Search for the cell housing the specified text and yield its [X, Y] center coordinate. 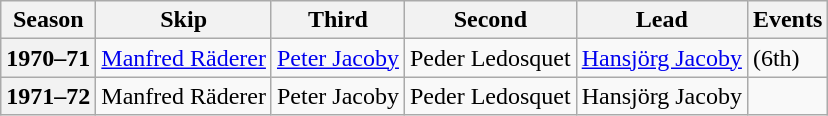
Second [490, 20]
1970–71 [48, 58]
(6th) [787, 58]
Events [787, 20]
Lead [662, 20]
Season [48, 20]
Third [338, 20]
1971–72 [48, 96]
Skip [184, 20]
